Capture the cell that displays the provided text and extract its (X, Y) central coordinate. 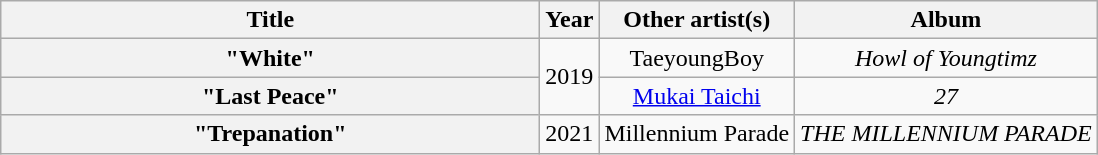
"Last Peace" (270, 96)
"White" (270, 58)
Mukai Taichi (697, 96)
2021 (570, 134)
Year (570, 20)
Title (270, 20)
Album (946, 20)
2019 (570, 77)
THE MILLENNIUM PARADE (946, 134)
Howl of Youngtimz (946, 58)
27 (946, 96)
"Trepanation" (270, 134)
Millennium Parade (697, 134)
Other artist(s) (697, 20)
TaeyoungBoy (697, 58)
